Determine the [X, Y] coordinate at the center of the cell enclosing the given text.  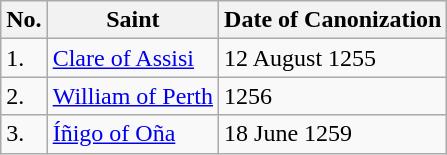
No. [24, 20]
18 June 1259 [333, 134]
Clare of Assisi [132, 58]
1256 [333, 96]
12 August 1255 [333, 58]
Date of Canonization [333, 20]
3. [24, 134]
Íñigo of Oña [132, 134]
1. [24, 58]
Saint [132, 20]
William of Perth [132, 96]
2. [24, 96]
